Detect which cell encompasses the target text, then output its (X, Y) center coordinate. 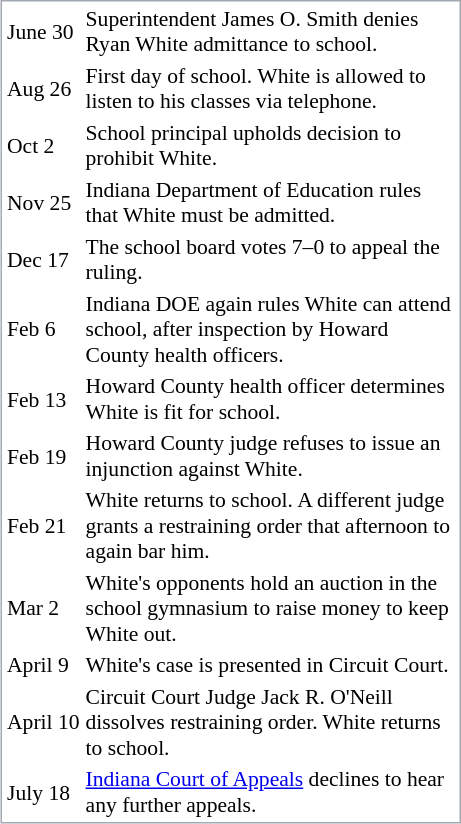
School principal upholds decision to prohibit White. (270, 145)
Feb 6 (44, 330)
White's case is presented in Circuit Court. (270, 665)
Feb 19 (44, 456)
Indiana DOE again rules White can attend school, after inspection by Howard County health officers. (270, 330)
Mar 2 (44, 608)
White returns to school. A different judge grants a restraining order that afternoon to again bar him. (270, 526)
Nov 25 (44, 203)
Feb 21 (44, 526)
Circuit Court Judge Jack R. O'Neill dissolves restraining order. White returns to school. (270, 722)
Superintendent James O. Smith denies Ryan White admittance to school. (270, 31)
April 9 (44, 665)
July 18 (44, 792)
Dec 17 (44, 259)
The school board votes 7–0 to appeal the ruling. (270, 259)
Indiana Court of Appeals declines to hear any further appeals. (270, 792)
Howard County judge refuses to issue an injunction against White. (270, 456)
Oct 2 (44, 145)
June 30 (44, 31)
Aug 26 (44, 89)
Feb 13 (44, 399)
Indiana Department of Education rules that White must be admitted. (270, 203)
Howard County health officer determines White is fit for school. (270, 399)
April 10 (44, 722)
First day of school. White is allowed to listen to his classes via telephone. (270, 89)
White's opponents hold an auction in the school gymnasium to raise money to keep White out. (270, 608)
